Provide the [X, Y] coordinate of the cell's center where the given text is located.  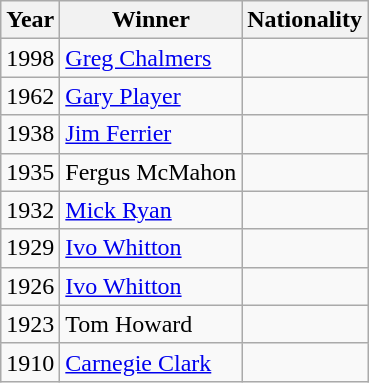
Fergus McMahon [151, 172]
Tom Howard [151, 324]
1929 [30, 248]
Mick Ryan [151, 210]
1910 [30, 362]
Year [30, 20]
Carnegie Clark [151, 362]
Gary Player [151, 96]
1923 [30, 324]
1962 [30, 96]
1938 [30, 134]
1935 [30, 172]
Nationality [305, 20]
1998 [30, 58]
Jim Ferrier [151, 134]
Greg Chalmers [151, 58]
1932 [30, 210]
1926 [30, 286]
Winner [151, 20]
